Locate the cell with the specified text and output its (X, Y) center coordinate. 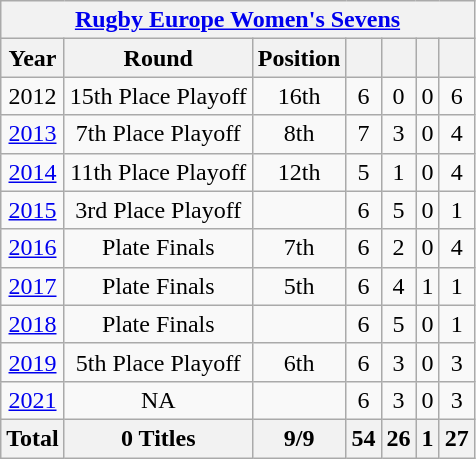
3rd Place Playoff (158, 210)
2 (398, 248)
Position (299, 58)
9/9 (299, 438)
Year (33, 58)
2015 (33, 210)
12th (299, 172)
15th Place Playoff (158, 96)
7th (299, 248)
54 (364, 438)
6th (299, 362)
2018 (33, 324)
5th Place Playoff (158, 362)
Total (33, 438)
Round (158, 58)
Rugby Europe Women's Sevens (238, 20)
2016 (33, 248)
0 Titles (158, 438)
26 (398, 438)
16th (299, 96)
2012 (33, 96)
8th (299, 134)
7th Place Playoff (158, 134)
2017 (33, 286)
2021 (33, 400)
2019 (33, 362)
2014 (33, 172)
5th (299, 286)
NA (158, 400)
27 (456, 438)
11th Place Playoff (158, 172)
2013 (33, 134)
7 (364, 134)
